Detect which cell encompasses the target text, then output its [x, y] center coordinate. 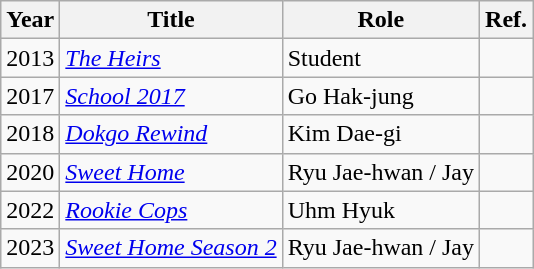
Year [30, 20]
Go Hak-jung [380, 96]
2018 [30, 134]
Uhm Hyuk [380, 210]
Sweet Home Season 2 [171, 248]
2022 [30, 210]
Dokgo Rewind [171, 134]
2023 [30, 248]
2020 [30, 172]
Title [171, 20]
Rookie Cops [171, 210]
The Heirs [171, 58]
Sweet Home [171, 172]
2017 [30, 96]
2013 [30, 58]
Kim Dae-gi [380, 134]
Role [380, 20]
Ref. [506, 20]
School 2017 [171, 96]
Student [380, 58]
